Return (X, Y) of the center of cell containing provided text 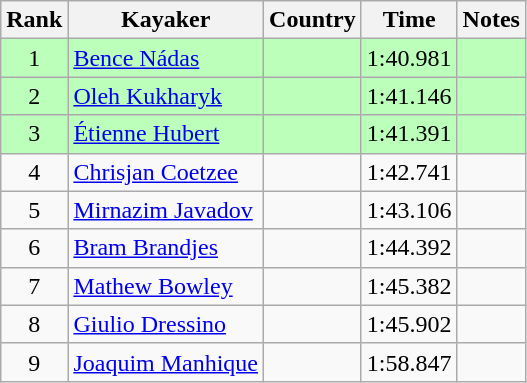
3 (34, 134)
1:45.382 (409, 286)
1:40.981 (409, 58)
Bence Nádas (166, 58)
1:45.902 (409, 324)
Country (313, 20)
Joaquim Manhique (166, 362)
Notes (491, 20)
8 (34, 324)
Chrisjan Coetzee (166, 172)
Kayaker (166, 20)
Mirnazim Javadov (166, 210)
1:41.146 (409, 96)
6 (34, 248)
1:42.741 (409, 172)
2 (34, 96)
1 (34, 58)
Rank (34, 20)
1:58.847 (409, 362)
1:41.391 (409, 134)
Giulio Dressino (166, 324)
1:43.106 (409, 210)
Oleh Kukharyk (166, 96)
1:44.392 (409, 248)
9 (34, 362)
7 (34, 286)
Mathew Bowley (166, 286)
Bram Brandjes (166, 248)
Time (409, 20)
4 (34, 172)
Étienne Hubert (166, 134)
5 (34, 210)
